Return the (X, Y) coordinate for the center point of the cell that contains the specified text.  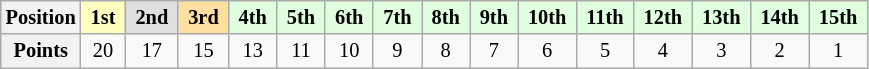
Position (41, 17)
9th (494, 17)
1 (838, 51)
13th (721, 17)
17 (152, 51)
6th (349, 17)
4 (663, 51)
8th (446, 17)
3 (721, 51)
7 (494, 51)
5th (301, 17)
2nd (152, 17)
11th (604, 17)
2 (779, 51)
Points (41, 51)
10 (349, 51)
15th (838, 17)
4th (253, 17)
20 (104, 51)
12th (663, 17)
5 (604, 51)
6 (547, 51)
7th (397, 17)
9 (397, 51)
15 (203, 51)
3rd (203, 17)
1st (104, 17)
11 (301, 51)
10th (547, 17)
13 (253, 51)
8 (446, 51)
14th (779, 17)
